Identify which cell holds the provided text, then report its [x, y] central coordinate. 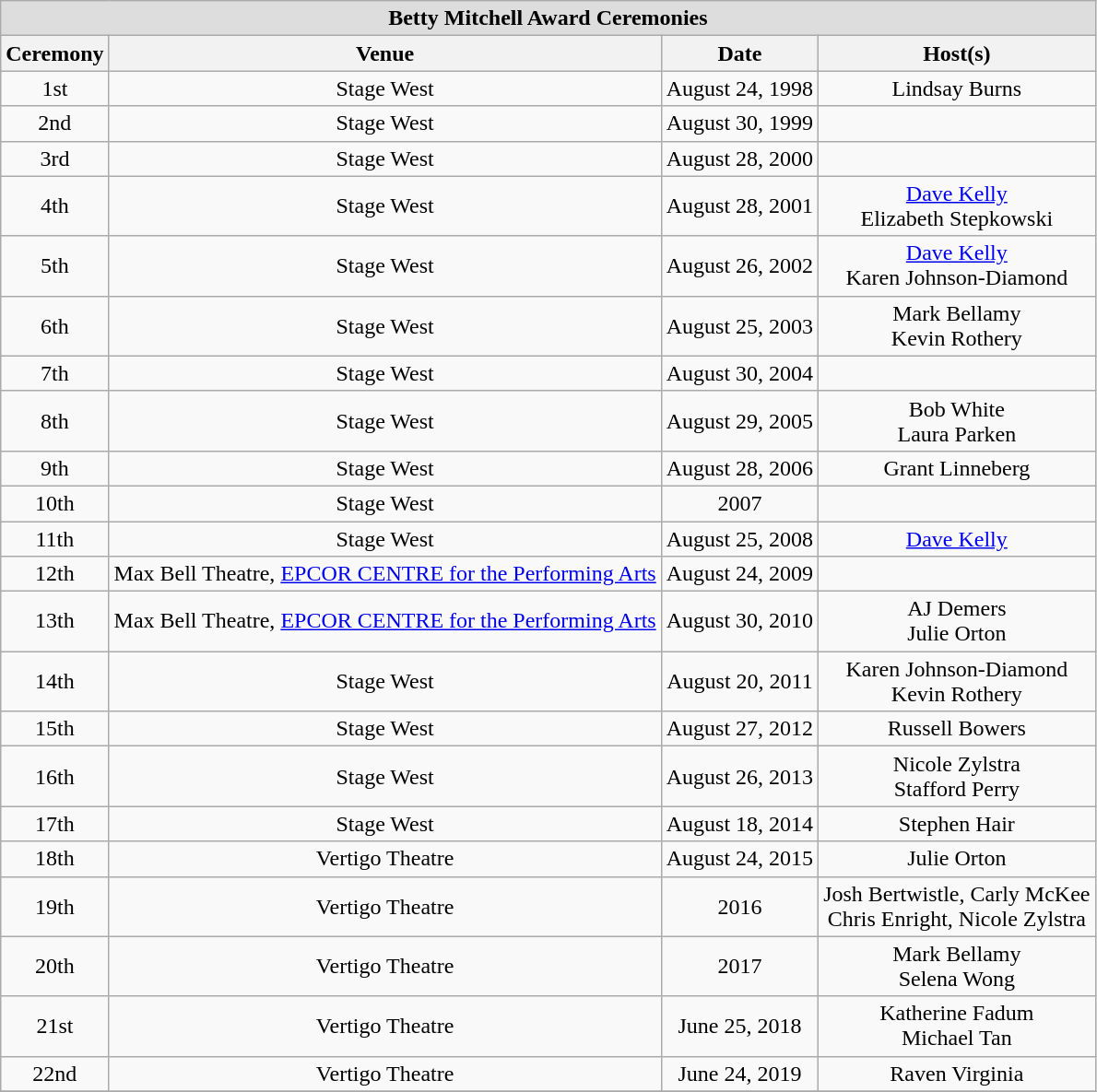
Lindsay Burns [957, 88]
Dave Kelly [957, 539]
9th [55, 468]
August 28, 2001 [739, 206]
Date [739, 53]
August 30, 1999 [739, 123]
August 30, 2004 [739, 373]
August 24, 1998 [739, 88]
August 18, 2014 [739, 824]
2nd [55, 123]
August 24, 2015 [739, 859]
2017 [739, 966]
Josh Bertwistle, Carly McKee Chris Enright, Nicole Zylstra [957, 907]
Raven Virginia [957, 1074]
Julie Orton [957, 859]
August 27, 2012 [739, 729]
Mark BellamyKevin Rothery [957, 326]
June 24, 2019 [739, 1074]
Grant Linneberg [957, 468]
August 25, 2008 [739, 539]
4th [55, 206]
Dave KellyKaren Johnson-Diamond [957, 265]
11th [55, 539]
Karen Johnson-Diamond Kevin Rothery [957, 682]
22nd [55, 1074]
August 20, 2011 [739, 682]
5th [55, 265]
10th [55, 503]
Nicole Zylstra Stafford Perry [957, 776]
Ceremony [55, 53]
14th [55, 682]
6th [55, 326]
3rd [55, 159]
Host(s) [957, 53]
1st [55, 88]
AJ Demers Julie Orton [957, 621]
Betty Mitchell Award Ceremonies [548, 18]
2016 [739, 907]
8th [55, 420]
August 28, 2006 [739, 468]
August 26, 2002 [739, 265]
7th [55, 373]
August 28, 2000 [739, 159]
August 25, 2003 [739, 326]
Katherine FadumMichael Tan [957, 1027]
15th [55, 729]
Venue [385, 53]
Bob WhiteLaura Parken [957, 420]
12th [55, 574]
16th [55, 776]
13th [55, 621]
2007 [739, 503]
June 25, 2018 [739, 1027]
Stephen Hair [957, 824]
Dave KellyElizabeth Stepkowski [957, 206]
August 24, 2009 [739, 574]
18th [55, 859]
August 30, 2010 [739, 621]
20th [55, 966]
17th [55, 824]
Russell Bowers [957, 729]
August 29, 2005 [739, 420]
Mark Bellamy Selena Wong [957, 966]
19th [55, 907]
21st [55, 1027]
August 26, 2013 [739, 776]
